Search for the cell housing the specified text and yield its [X, Y] center coordinate. 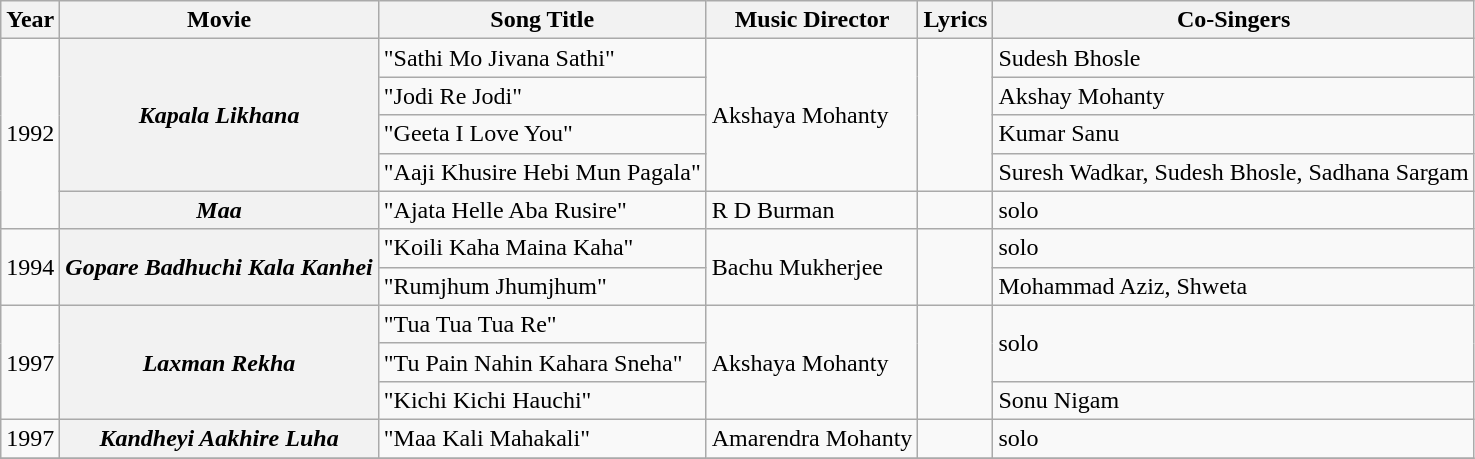
R D Burman [812, 210]
"Maa Kali Mahakali" [542, 438]
Movie [219, 20]
"Koili Kaha Maina Kaha" [542, 248]
Kapala Likhana [219, 115]
Mohammad Aziz, Shweta [1234, 286]
"Tu Pain Nahin Kahara Sneha" [542, 362]
Kandheyi Aakhire Luha [219, 438]
Akshay Mohanty [1234, 96]
Co-Singers [1234, 20]
"Aaji Khusire Hebi Mun Pagala" [542, 172]
Laxman Rekha [219, 362]
Sonu Nigam [1234, 400]
"Geeta I Love You" [542, 134]
"Tua Tua Tua Re" [542, 324]
Song Title [542, 20]
1994 [30, 267]
Music Director [812, 20]
1992 [30, 134]
"Jodi Re Jodi" [542, 96]
Suresh Wadkar, Sudesh Bhosle, Sadhana Sargam [1234, 172]
"Kichi Kichi Hauchi" [542, 400]
Sudesh Bhosle [1234, 58]
Amarendra Mohanty [812, 438]
Kumar Sanu [1234, 134]
"Sathi Mo Jivana Sathi" [542, 58]
"Rumjhum Jhumjhum" [542, 286]
Bachu Mukherjee [812, 267]
"Ajata Helle Aba Rusire" [542, 210]
Maa [219, 210]
Year [30, 20]
Lyrics [956, 20]
Gopare Badhuchi Kala Kanhei [219, 267]
